Return the [x, y] coordinate for the center point of the cell that contains the specified text.  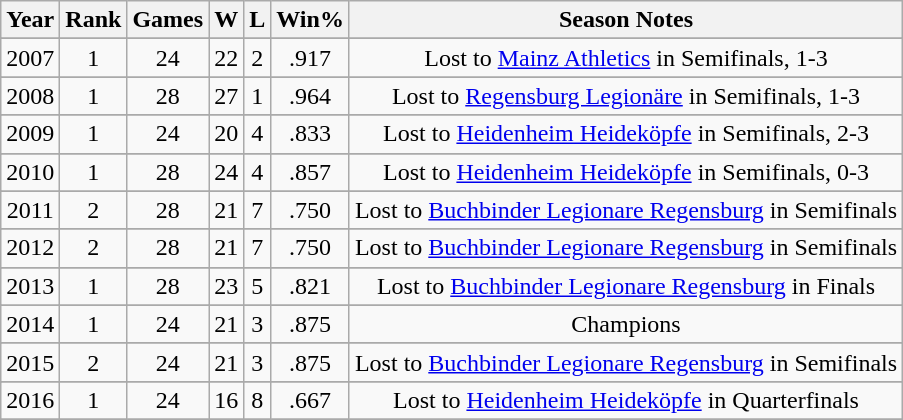
Lost to Regensburg Legionäre in Semifinals, 1-3 [626, 96]
.667 [310, 400]
8 [258, 400]
Champions [626, 324]
.821 [310, 286]
2007 [30, 58]
2014 [30, 324]
Lost to Heidenheim Heideköpfe in Semifinals, 0-3 [626, 172]
27 [226, 96]
2010 [30, 172]
16 [226, 400]
20 [226, 134]
2013 [30, 286]
2008 [30, 96]
22 [226, 58]
Year [30, 20]
L [258, 20]
5 [258, 286]
2011 [30, 210]
Lost to Mainz Athletics in Semifinals, 1-3 [626, 58]
2012 [30, 248]
2016 [30, 400]
Lost to Heidenheim Heideköpfe in Semifinals, 2-3 [626, 134]
2009 [30, 134]
Rank [94, 20]
W [226, 20]
.833 [310, 134]
Lost to Buchbinder Legionare Regensburg in Finals [626, 286]
.964 [310, 96]
Lost to Heidenheim Heideköpfe in Quarterfinals [626, 400]
2015 [30, 362]
.917 [310, 58]
Win% [310, 20]
23 [226, 286]
.857 [310, 172]
Season Notes [626, 20]
Games [168, 20]
